Extract the [X, Y] coordinate from the center of the cell holding the provided text.  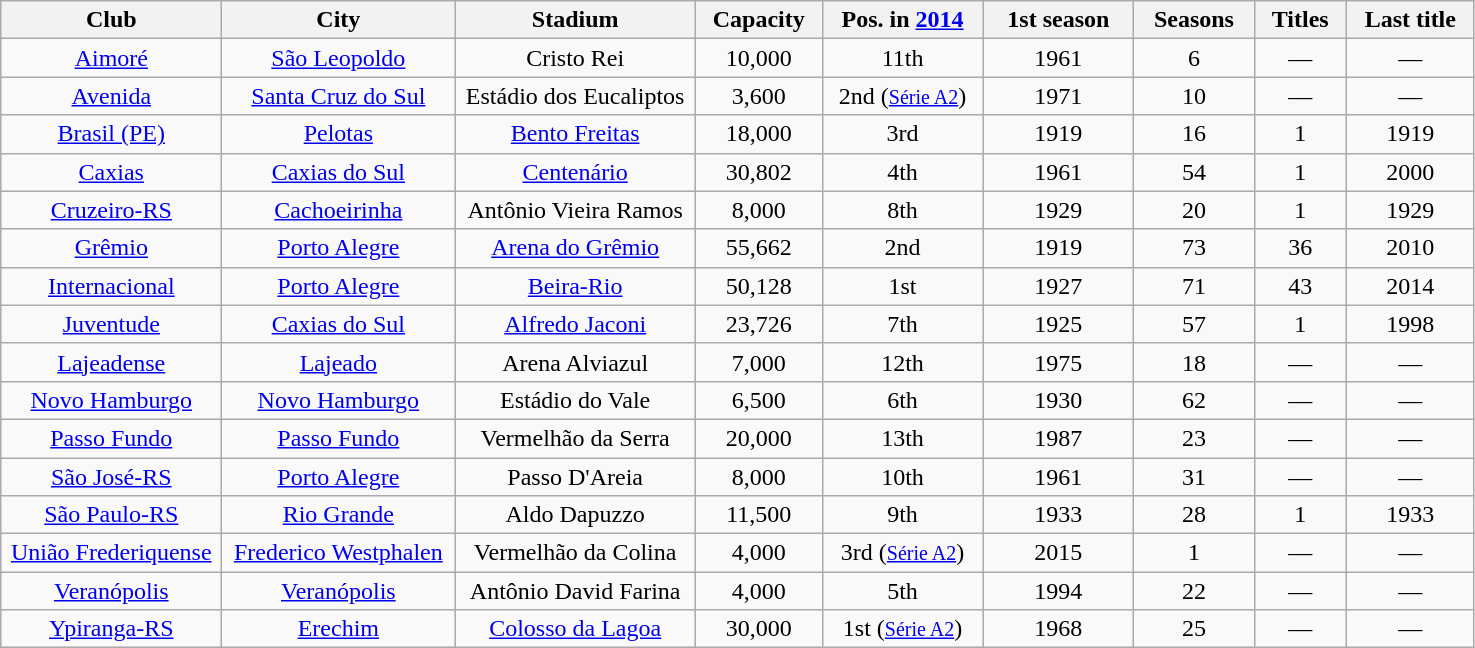
10 [1194, 96]
20,000 [758, 438]
11th [902, 58]
Antônio Vieira Ramos [576, 210]
Lajeado [338, 362]
1968 [1058, 629]
Cruzeiro-RS [112, 210]
Ypiranga-RS [112, 629]
Last title [1410, 20]
71 [1194, 286]
São Paulo-RS [112, 515]
20 [1194, 210]
1st [902, 286]
5th [902, 591]
Stadium [576, 20]
73 [1194, 248]
1971 [1058, 96]
Alfredo Jaconi [576, 324]
28 [1194, 515]
1994 [1058, 591]
Pos. in 2014 [902, 20]
7th [902, 324]
Grêmio [112, 248]
13th [902, 438]
62 [1194, 400]
1998 [1410, 324]
Lajeadense [112, 362]
Bento Freitas [576, 134]
Estádio do Vale [576, 400]
Seasons [1194, 20]
Aldo Dapuzzo [576, 515]
25 [1194, 629]
Colosso da Lagoa [576, 629]
São José-RS [112, 477]
36 [1300, 248]
1st season [1058, 20]
1930 [1058, 400]
Vermelhão da Colina [576, 553]
Frederico Westphalen [338, 553]
Capacity [758, 20]
Arena do Grêmio [576, 248]
Aimoré [112, 58]
2010 [1410, 248]
Beira-Rio [576, 286]
18,000 [758, 134]
3rd (Série A2) [902, 553]
23 [1194, 438]
12th [902, 362]
2014 [1410, 286]
1927 [1058, 286]
6 [1194, 58]
Rio Grande [338, 515]
1975 [1058, 362]
31 [1194, 477]
Antônio David Farina [576, 591]
30,000 [758, 629]
11,500 [758, 515]
10th [902, 477]
50,128 [758, 286]
1st (Série A2) [902, 629]
Club [112, 20]
22 [1194, 591]
Cristo Rei [576, 58]
8th [902, 210]
Pelotas [338, 134]
Juventude [112, 324]
Estádio dos Eucaliptos [576, 96]
43 [1300, 286]
1987 [1058, 438]
Brasil (PE) [112, 134]
Arena Alviazul [576, 362]
55,662 [758, 248]
Internacional [112, 286]
54 [1194, 172]
6th [902, 400]
16 [1194, 134]
São Leopoldo [338, 58]
Erechim [338, 629]
9th [902, 515]
18 [1194, 362]
2015 [1058, 553]
Cachoeirinha [338, 210]
Passo D'Areia [576, 477]
57 [1194, 324]
4th [902, 172]
6,500 [758, 400]
Vermelhão da Serra [576, 438]
23,726 [758, 324]
Santa Cruz do Sul [338, 96]
1925 [1058, 324]
Titles [1300, 20]
10,000 [758, 58]
Avenida [112, 96]
União Frederiquense [112, 553]
Centenário [576, 172]
2nd (Série A2) [902, 96]
2nd [902, 248]
30,802 [758, 172]
3,600 [758, 96]
Caxias [112, 172]
City [338, 20]
7,000 [758, 362]
3rd [902, 134]
2000 [1410, 172]
